Identify which cell holds the provided text, then report its [x, y] central coordinate. 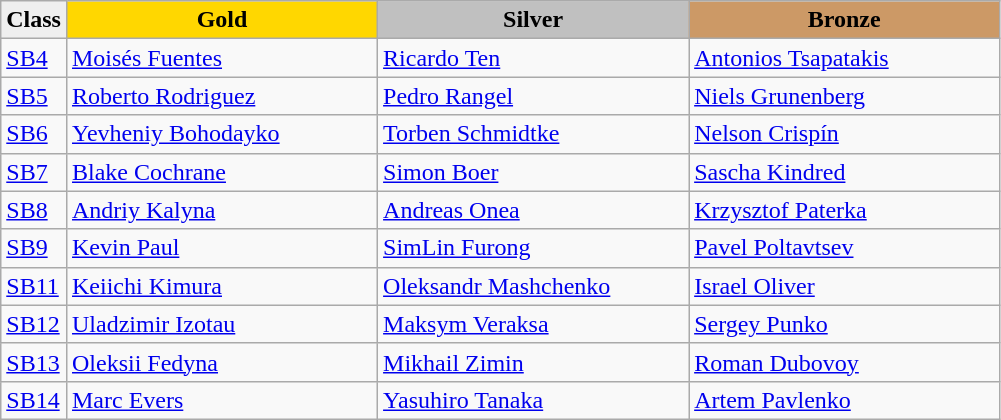
Silver [534, 20]
SB14 [34, 400]
Israel Oliver [844, 286]
Class [34, 20]
Gold [222, 20]
Simon Boer [534, 172]
Bronze [844, 20]
Torben Schmidtke [534, 134]
SB9 [34, 248]
Sergey Punko [844, 324]
SB5 [34, 96]
SB12 [34, 324]
Andreas Onea [534, 210]
SB11 [34, 286]
Yasuhiro Tanaka [534, 400]
Antonios Tsapatakis [844, 58]
Maksym Veraksa [534, 324]
Nelson Crispín [844, 134]
SimLin Furong [534, 248]
Roman Dubovoy [844, 362]
Oleksandr Mashchenko [534, 286]
Niels Grunenberg [844, 96]
SB4 [34, 58]
Keiichi Kimura [222, 286]
Sascha Kindred [844, 172]
SB13 [34, 362]
Pedro Rangel [534, 96]
Roberto Rodriguez [222, 96]
Andriy Kalyna [222, 210]
Kevin Paul [222, 248]
Krzysztof Paterka [844, 210]
Marc Evers [222, 400]
Ricardo Ten [534, 58]
Pavel Poltavtsev [844, 248]
Uladzimir Izotau [222, 324]
SB6 [34, 134]
Artem Pavlenko [844, 400]
SB7 [34, 172]
Yevheniy Bohodayko [222, 134]
Blake Cochrane [222, 172]
Mikhail Zimin [534, 362]
SB8 [34, 210]
Oleksii Fedyna [222, 362]
Moisés Fuentes [222, 58]
